Output the [X, Y] coordinate of the center of the cell containing the given text.  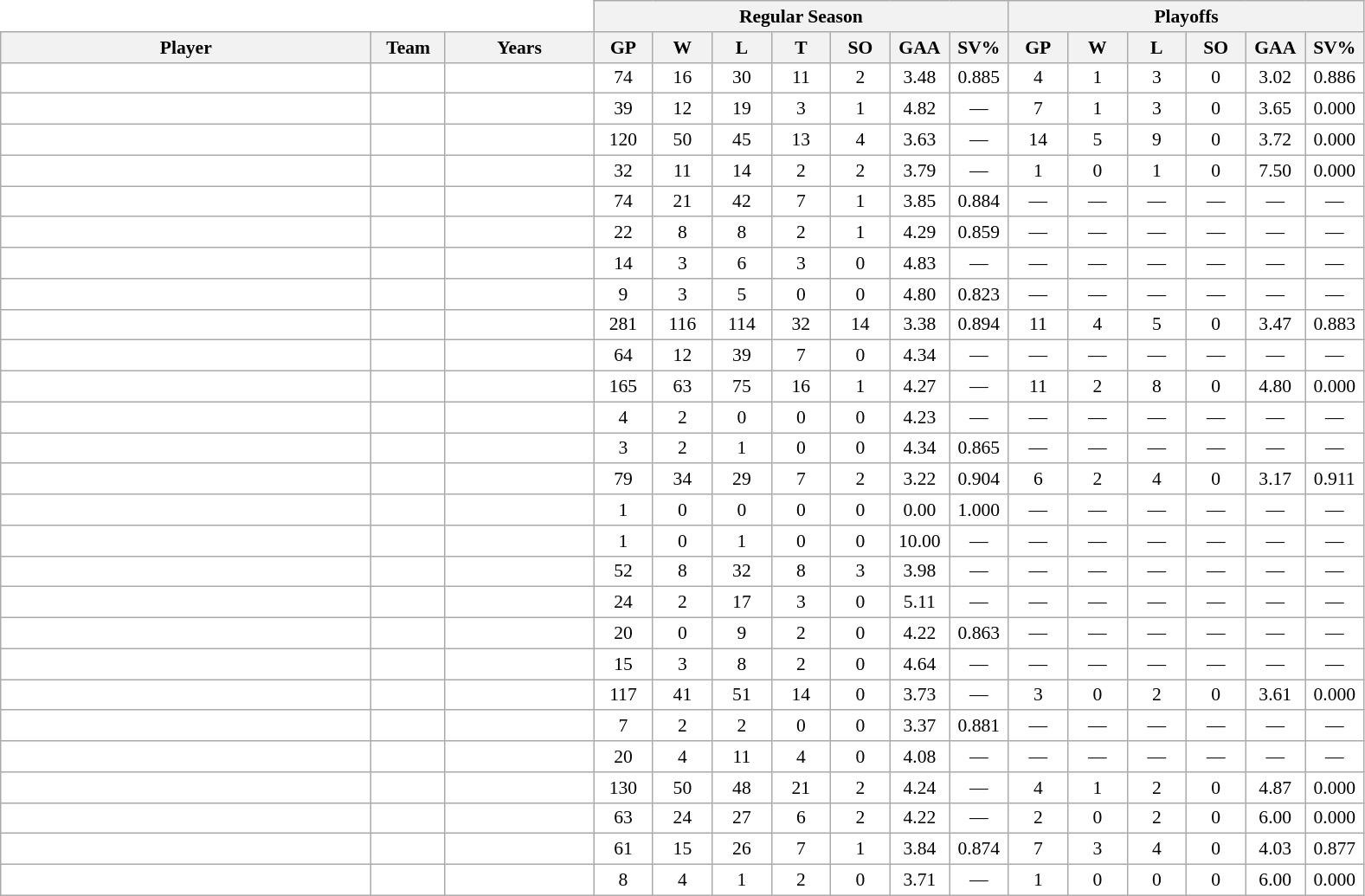
3.72 [1275, 140]
0.885 [979, 78]
4.23 [919, 417]
165 [623, 387]
Player [186, 48]
79 [623, 480]
0.823 [979, 294]
5.11 [919, 603]
3.73 [919, 695]
52 [623, 571]
26 [742, 849]
3.84 [919, 849]
13 [801, 140]
17 [742, 603]
75 [742, 387]
41 [682, 695]
Team [409, 48]
4.82 [919, 109]
0.883 [1335, 325]
0.874 [979, 849]
3.79 [919, 171]
0.859 [979, 233]
T [801, 48]
281 [623, 325]
29 [742, 480]
3.47 [1275, 325]
7.50 [1275, 171]
3.17 [1275, 480]
42 [742, 202]
3.22 [919, 480]
0.894 [979, 325]
4.24 [919, 788]
4.64 [919, 664]
19 [742, 109]
4.83 [919, 263]
3.37 [919, 726]
3.63 [919, 140]
0.886 [1335, 78]
117 [623, 695]
0.911 [1335, 480]
0.881 [979, 726]
0.877 [1335, 849]
3.48 [919, 78]
4.03 [1275, 849]
3.85 [919, 202]
Regular Season [802, 16]
48 [742, 788]
3.71 [919, 880]
61 [623, 849]
22 [623, 233]
3.65 [1275, 109]
10.00 [919, 541]
Playoffs [1186, 16]
114 [742, 325]
130 [623, 788]
0.884 [979, 202]
0.863 [979, 634]
3.02 [1275, 78]
3.61 [1275, 695]
3.38 [919, 325]
0.865 [979, 448]
27 [742, 818]
30 [742, 78]
0.904 [979, 480]
45 [742, 140]
64 [623, 356]
4.29 [919, 233]
4.08 [919, 757]
1.000 [979, 510]
120 [623, 140]
0.00 [919, 510]
3.98 [919, 571]
51 [742, 695]
4.27 [919, 387]
4.87 [1275, 788]
116 [682, 325]
Years [519, 48]
34 [682, 480]
